Identify which cell holds the provided text, then report its (x, y) central coordinate. 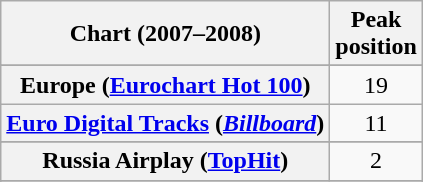
11 (376, 123)
Peakposition (376, 34)
Chart (2007–2008) (166, 34)
Euro Digital Tracks (Billboard) (166, 123)
Europe (Eurochart Hot 100) (166, 85)
Russia Airplay (TopHit) (166, 161)
2 (376, 161)
19 (376, 85)
